Search for the cell housing the specified text and yield its (x, y) center coordinate. 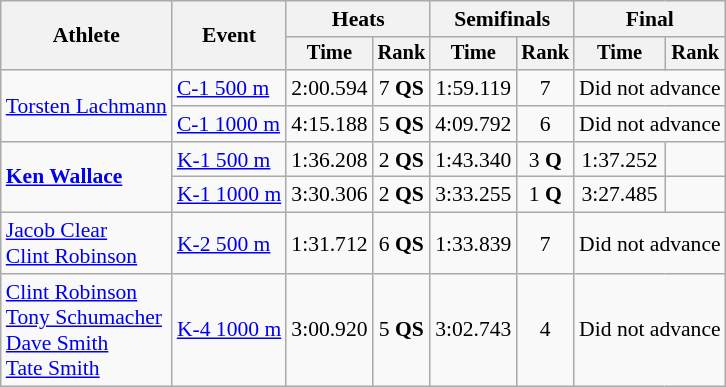
Event (229, 36)
Semifinals (502, 19)
K-1 1000 m (229, 195)
K-2 500 m (229, 244)
Ken Wallace (86, 178)
C-1 500 m (229, 88)
Jacob ClearClint Robinson (86, 244)
Final (650, 19)
3:27.485 (620, 195)
3:02.743 (473, 330)
C-1 1000 m (229, 124)
1 Q (545, 195)
1:31.712 (329, 244)
2:00.594 (329, 88)
6 QS (402, 244)
1:37.252 (620, 160)
Heats (358, 19)
1:33.839 (473, 244)
3:30.306 (329, 195)
Clint Robinson Tony SchumacherDave SmithTate Smith (86, 330)
4:09.792 (473, 124)
K-1 500 m (229, 160)
1:36.208 (329, 160)
K-4 1000 m (229, 330)
1:43.340 (473, 160)
Torsten Lachmann (86, 106)
1:59.119 (473, 88)
4:15.188 (329, 124)
Athlete (86, 36)
6 (545, 124)
3 Q (545, 160)
3:33.255 (473, 195)
7 QS (402, 88)
3:00.920 (329, 330)
4 (545, 330)
